From the cell containing the given text, extract its center point as (x, y) coordinate. 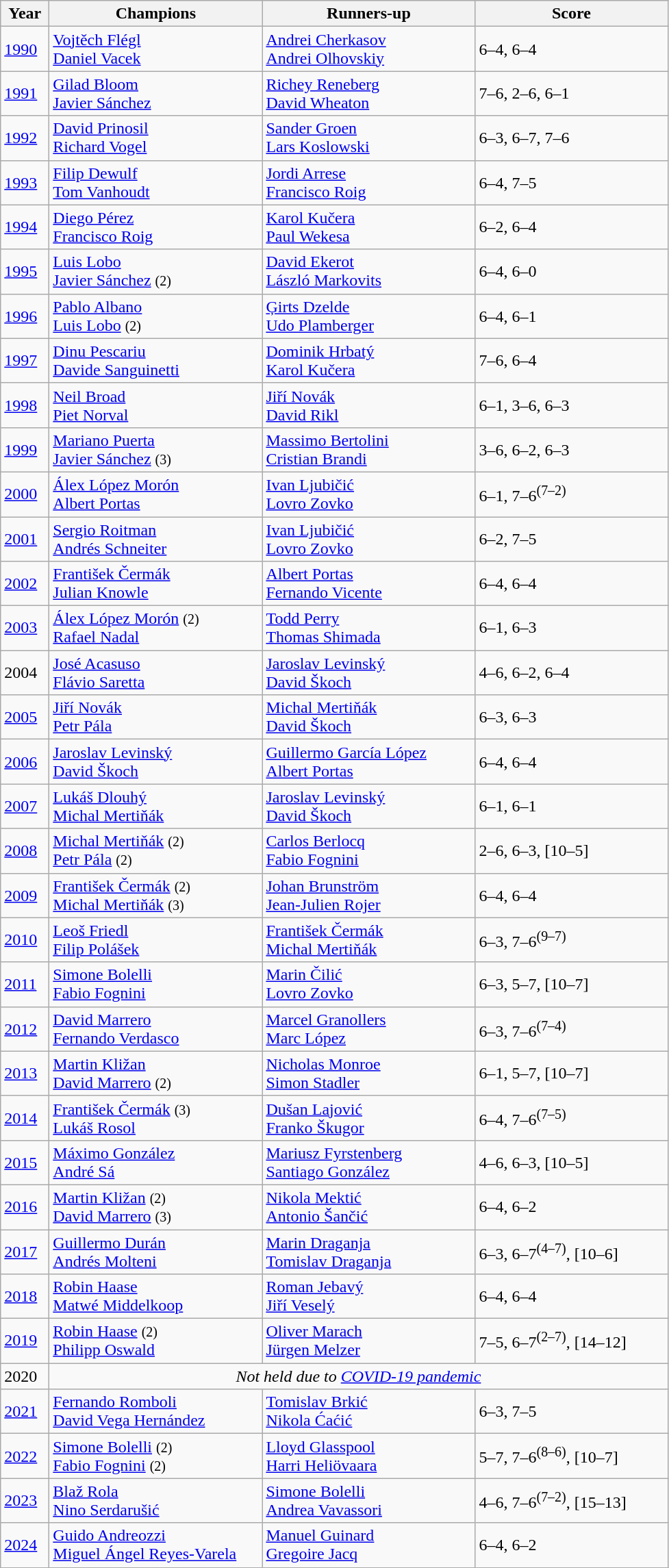
Robin Haase (2) Philipp Oswald (156, 1341)
6–1, 3–6, 6–3 (571, 405)
6–3, 6–3 (571, 718)
4–6, 6–3, [10–5] (571, 1163)
6–1, 6–1 (571, 807)
Fernando Romboli David Vega Hernández (156, 1412)
6–2, 7–5 (571, 538)
2002 (25, 583)
Simone Bolelli Andrea Vavassori (368, 1501)
Lukáš Dlouhý Michal Mertiňák (156, 807)
1994 (25, 227)
Score (571, 14)
Marin Draganja Tomislav Draganja (368, 1252)
Guillermo Durán Andrés Molteni (156, 1252)
1992 (25, 138)
7–6, 2–6, 6–1 (571, 93)
2011 (25, 985)
Blaž Rola Nino Serdarušić (156, 1501)
Michal Mertiňák (2) Petr Pála (2) (156, 850)
2014 (25, 1117)
Luis Lobo Javier Sánchez (2) (156, 271)
Andrei Cherkasov Andrei Olhovskiy (368, 49)
Richey Reneberg David Wheaton (368, 93)
Robin Haase Matwé Middelkoop (156, 1297)
Sergio Roitman Andrés Schneiter (156, 538)
6–1, 5–7, [10–7] (571, 1074)
6–3, 5–7, [10–7] (571, 985)
6–4, 6–1 (571, 316)
Nicholas Monroe Simon Stadler (368, 1074)
Not held due to COVID-19 pandemic (359, 1376)
1995 (25, 271)
František Čermák Michal Mertiňák (368, 939)
Marcel Granollers Marc López (368, 1028)
Gilad Bloom Javier Sánchez (156, 93)
6–3, 7–6(7–4) (571, 1028)
Guido Andreozzi Miguel Ángel Reyes-Varela (156, 1545)
7–5, 6–7(2–7), [14–12] (571, 1341)
6–3, 6–7(4–7), [10–6] (571, 1252)
2007 (25, 807)
6–4, 7–5 (571, 182)
Dinu Pescariu Davide Sanguinetti (156, 360)
6–2, 6–4 (571, 227)
František Čermák (3) Lukáš Rosol (156, 1117)
Diego Pérez Francisco Roig (156, 227)
2019 (25, 1341)
5–7, 7–6(8–6), [10–7] (571, 1456)
2018 (25, 1297)
Carlos Berlocq Fabio Fognini (368, 850)
Michal Mertiňák David Škoch (368, 718)
Álex López Morón Albert Portas (156, 494)
David Marrero Fernando Verdasco (156, 1028)
Simone Bolelli Fabio Fognini (156, 985)
2001 (25, 538)
David Prinosil Richard Vogel (156, 138)
2–6, 6–3, [10–5] (571, 850)
2012 (25, 1028)
Álex López Morón (2) Rafael Nadal (156, 629)
Marin Čilić Lovro Zovko (368, 985)
1996 (25, 316)
2023 (25, 1501)
2003 (25, 629)
1997 (25, 360)
2005 (25, 718)
2016 (25, 1206)
Mariusz Fyrstenberg Santiago González (368, 1163)
Tomislav Brkić Nikola Ćaćić (368, 1412)
7–6, 6–4 (571, 360)
2010 (25, 939)
Guillermo García López Albert Portas (368, 761)
2009 (25, 896)
Filip Dewulf Tom Vanhoudt (156, 182)
1991 (25, 93)
Lloyd Glasspool Harri Heliövaara (368, 1456)
2006 (25, 761)
6–3, 6–7, 7–6 (571, 138)
Dominik Hrbatý Karol Kučera (368, 360)
4–6, 6–2, 6–4 (571, 672)
6–1, 7–6(7–2) (571, 494)
Neil Broad Piet Norval (156, 405)
2013 (25, 1074)
František Čermák Julian Knowle (156, 583)
2021 (25, 1412)
2017 (25, 1252)
4–6, 7–6(7–2), [15–13] (571, 1501)
Runners-up (368, 14)
Year (25, 14)
Ģirts Dzelde Udo Plamberger (368, 316)
Manuel Guinard Gregoire Jacq (368, 1545)
1998 (25, 405)
2024 (25, 1545)
Leoš Friedl Filip Polášek (156, 939)
Pablo Albano Luis Lobo (2) (156, 316)
Máximo González André Sá (156, 1163)
2008 (25, 850)
Dušan Lajović Franko Škugor (368, 1117)
Johan Brunström Jean-Julien Rojer (368, 896)
1990 (25, 49)
José Acasuso Flávio Saretta (156, 672)
David Ekerot László Markovits (368, 271)
Karol Kučera Paul Wekesa (368, 227)
Todd Perry Thomas Shimada (368, 629)
1999 (25, 449)
2015 (25, 1163)
2004 (25, 672)
Nikola Mektić Antonio Šančić (368, 1206)
6–1, 6–3 (571, 629)
Albert Portas Fernando Vicente (368, 583)
6–4, 6–0 (571, 271)
6–4, 7–6(7–5) (571, 1117)
Mariano Puerta Javier Sánchez (3) (156, 449)
Jiří Novák Petr Pála (156, 718)
František Čermák (2) Michal Mertiňák (3) (156, 896)
Oliver Marach Jürgen Melzer (368, 1341)
Sander Groen Lars Koslowski (368, 138)
2022 (25, 1456)
Roman Jebavý Jiří Veselý (368, 1297)
2000 (25, 494)
2020 (25, 1376)
6–3, 7–6(9–7) (571, 939)
Vojtěch Flégl Daniel Vacek (156, 49)
6–3, 7–5 (571, 1412)
Massimo Bertolini Cristian Brandi (368, 449)
Martin Kližan David Marrero (2) (156, 1074)
Simone Bolelli (2) Fabio Fognini (2) (156, 1456)
Jiří Novák David Rikl (368, 405)
1993 (25, 182)
Champions (156, 14)
3–6, 6–2, 6–3 (571, 449)
Martin Kližan (2) David Marrero (3) (156, 1206)
Jordi Arrese Francisco Roig (368, 182)
